Find where the given text appears and provide that cell's center as (x, y) coordinate. 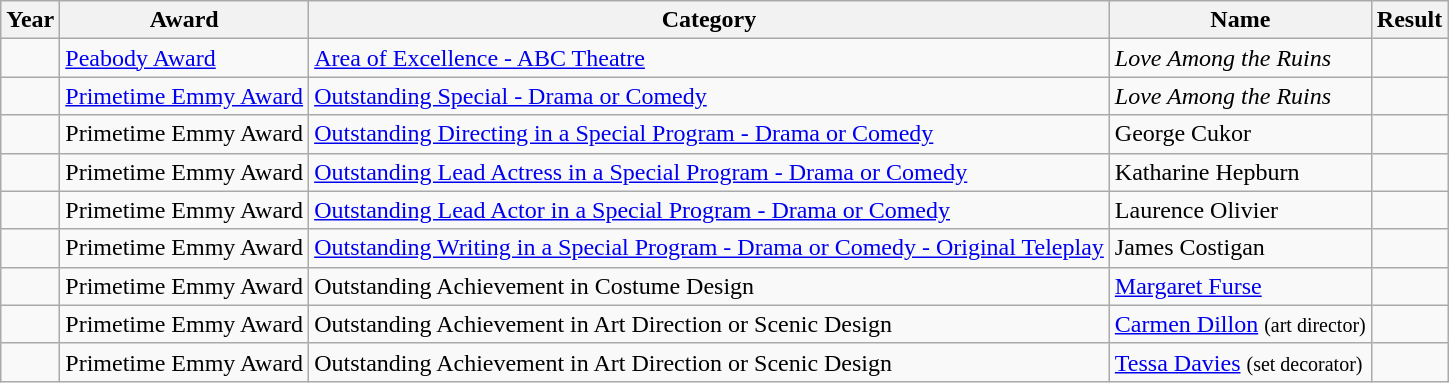
George Cukor (1240, 134)
Area of Excellence - ABC Theatre (710, 58)
Laurence Olivier (1240, 210)
Outstanding Lead Actor in a Special Program - Drama or Comedy (710, 210)
Peabody Award (184, 58)
Outstanding Directing in a Special Program - Drama or Comedy (710, 134)
Outstanding Writing in a Special Program - Drama or Comedy - Original Teleplay (710, 248)
Category (710, 20)
Name (1240, 20)
Outstanding Achievement in Costume Design (710, 286)
Outstanding Special - Drama or Comedy (710, 96)
Result (1409, 20)
Carmen Dillon (art director) (1240, 324)
Katharine Hepburn (1240, 172)
Margaret Furse (1240, 286)
James Costigan (1240, 248)
Tessa Davies (set decorator) (1240, 362)
Award (184, 20)
Year (30, 20)
Outstanding Lead Actress in a Special Program - Drama or Comedy (710, 172)
